Return (X, Y) of the center of cell containing provided text 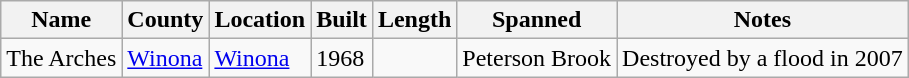
County (166, 20)
Name (62, 20)
Spanned (537, 20)
1968 (342, 58)
Peterson Brook (537, 58)
Location (260, 20)
Destroyed by a flood in 2007 (763, 58)
Length (414, 20)
Notes (763, 20)
The Arches (62, 58)
Built (342, 20)
